Capture the cell that displays the provided text and extract its [x, y] central coordinate. 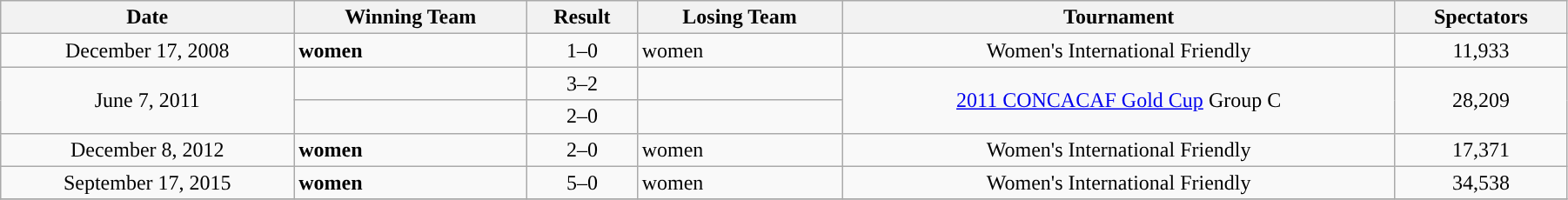
Tournament [1119, 17]
34,538 [1481, 183]
28,209 [1481, 100]
September 17, 2015 [148, 183]
Result [582, 17]
Date [148, 17]
Losing Team [740, 17]
December 8, 2012 [148, 150]
Winning Team [411, 17]
1–0 [582, 50]
3–2 [582, 83]
2011 CONCACAF Gold Cup Group C [1119, 100]
11,933 [1481, 50]
December 17, 2008 [148, 50]
Spectators [1481, 17]
17,371 [1481, 150]
June 7, 2011 [148, 100]
5–0 [582, 183]
